Search for the cell housing the specified text and yield its [x, y] center coordinate. 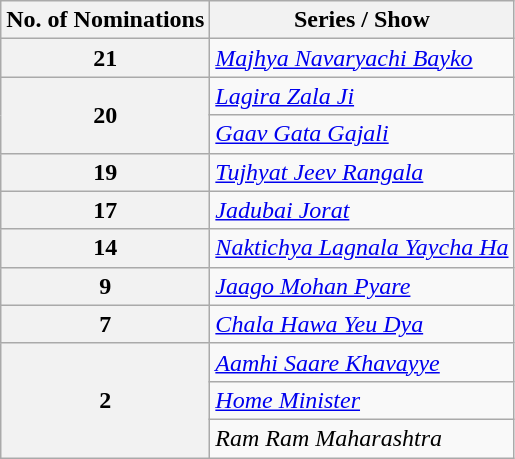
Ram Ram Maharashtra [362, 438]
20 [106, 115]
Jaago Mohan Pyare [362, 286]
7 [106, 324]
Chala Hawa Yeu Dya [362, 324]
Tujhyat Jeev Rangala [362, 172]
Home Minister [362, 400]
Gaav Gata Gajali [362, 134]
Lagira Zala Ji [362, 96]
19 [106, 172]
No. of Nominations [106, 20]
9 [106, 286]
Aamhi Saare Khavayye [362, 362]
2 [106, 400]
Naktichya Lagnala Yaycha Ha [362, 248]
21 [106, 58]
Jadubai Jorat [362, 210]
Series / Show [362, 20]
14 [106, 248]
Majhya Navaryachi Bayko [362, 58]
17 [106, 210]
